Pinpoint the cell where the given text exists, returning its (x, y) midpoint coordinate. 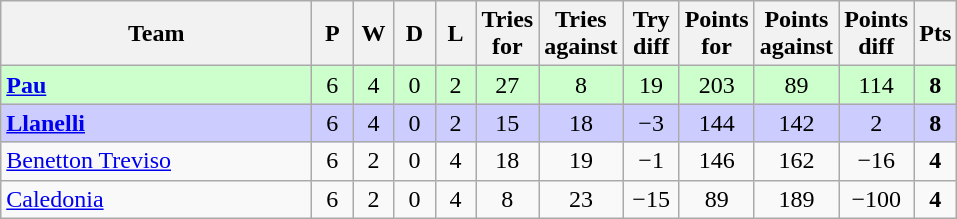
114 (876, 85)
−16 (876, 161)
−3 (651, 123)
15 (508, 123)
L (456, 34)
162 (796, 161)
146 (716, 161)
27 (508, 85)
Points for (716, 34)
189 (796, 199)
Tries against (581, 34)
Points diff (876, 34)
P (332, 34)
Pau (156, 85)
Team (156, 34)
23 (581, 199)
142 (796, 123)
W (374, 34)
D (414, 34)
Llanelli (156, 123)
Benetton Treviso (156, 161)
203 (716, 85)
Points against (796, 34)
Caledonia (156, 199)
−15 (651, 199)
−100 (876, 199)
144 (716, 123)
Tries for (508, 34)
−1 (651, 161)
Pts (936, 34)
Try diff (651, 34)
